Identify which cell holds the provided text, then report its [X, Y] central coordinate. 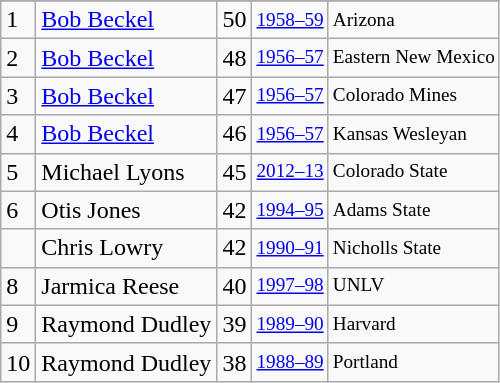
1989–90 [290, 324]
1 [18, 20]
Chris Lowry [126, 248]
Michael Lyons [126, 172]
Adams State [414, 210]
Harvard [414, 324]
Jarmica Reese [126, 286]
Colorado State [414, 172]
UNLV [414, 286]
3 [18, 96]
Arizona [414, 20]
4 [18, 134]
8 [18, 286]
Portland [414, 362]
Colorado Mines [414, 96]
1990–91 [290, 248]
Kansas Wesleyan [414, 134]
48 [234, 58]
2 [18, 58]
6 [18, 210]
2012–13 [290, 172]
38 [234, 362]
Eastern New Mexico [414, 58]
Otis Jones [126, 210]
9 [18, 324]
1997–98 [290, 286]
39 [234, 324]
47 [234, 96]
5 [18, 172]
45 [234, 172]
1994–95 [290, 210]
50 [234, 20]
40 [234, 286]
1988–89 [290, 362]
46 [234, 134]
10 [18, 362]
Nicholls State [414, 248]
1958–59 [290, 20]
